From the cell containing the given text, extract its center point as (X, Y) coordinate. 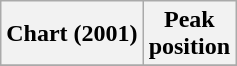
Peakposition (189, 34)
Chart (2001) (72, 34)
